Scan for the cell matching the given text and deliver its (x, y) coordinate at center. 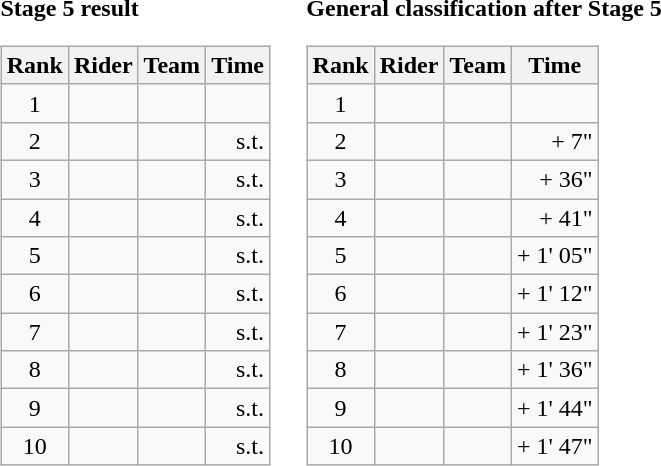
+ 1' 12" (554, 294)
+ 1' 23" (554, 332)
+ 7" (554, 141)
+ 1' 36" (554, 370)
+ 41" (554, 217)
+ 1' 47" (554, 446)
+ 1' 05" (554, 256)
+ 1' 44" (554, 408)
+ 36" (554, 179)
